Extract the (X, Y) coordinate from the center of the cell holding the provided text.  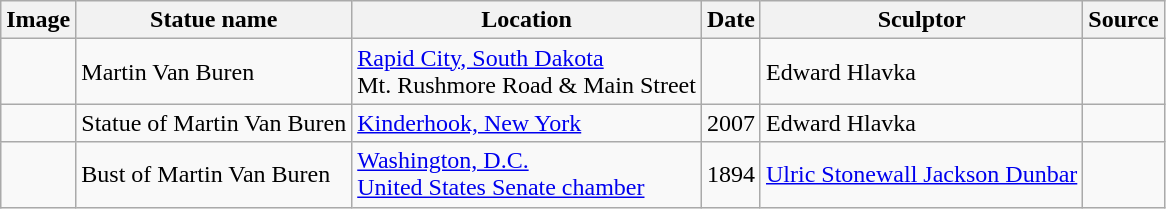
Statue name (214, 20)
Ulric Stonewall Jackson Dunbar (921, 174)
Martin Van Buren (214, 72)
2007 (730, 123)
Bust of Martin Van Buren (214, 174)
Washington, D.C.United States Senate chamber (527, 174)
Date (730, 20)
Location (527, 20)
Rapid City, South DakotaMt. Rushmore Road & Main Street (527, 72)
Image (38, 20)
Sculptor (921, 20)
Kinderhook, New York (527, 123)
Source (1124, 20)
Statue of Martin Van Buren (214, 123)
1894 (730, 174)
